Identify which cell holds the provided text, then report its (x, y) central coordinate. 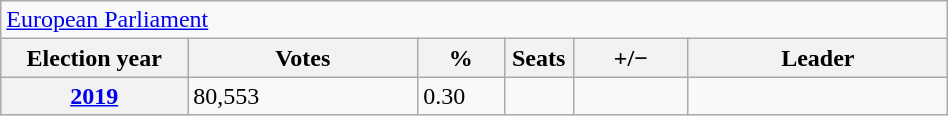
2019 (94, 96)
% (461, 58)
+/− (630, 58)
Votes (303, 58)
Leader (818, 58)
80,553 (303, 96)
European Parliament (474, 20)
Seats (538, 58)
Election year (94, 58)
0.30 (461, 96)
